For the text-containing cell, return its midpoint in [X, Y] coordinate format. 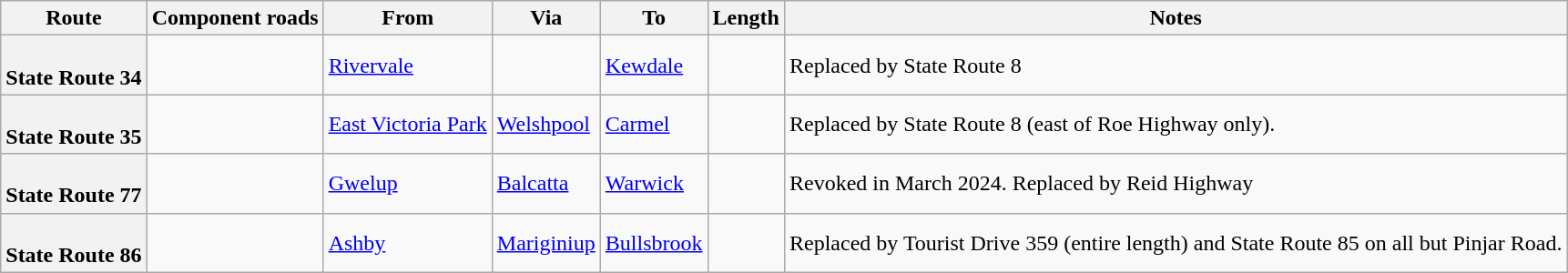
State Route 34 [74, 66]
State Route 35 [74, 124]
Kewdale [654, 66]
Replaced by State Route 8 [1175, 66]
Rivervale [408, 66]
Via [546, 18]
To [654, 18]
Ashby [408, 242]
Welshpool [546, 124]
Balcatta [546, 184]
Bullsbrook [654, 242]
Gwelup [408, 184]
Revoked in March 2024. Replaced by Reid Highway [1175, 184]
Route [74, 18]
Warwick [654, 184]
Notes [1175, 18]
State Route 86 [74, 242]
Carmel [654, 124]
State Route 77 [74, 184]
Replaced by Tourist Drive 359 (entire length) and State Route 85 on all but Pinjar Road. [1175, 242]
From [408, 18]
Component roads [235, 18]
Mariginiup [546, 242]
Replaced by State Route 8 (east of Roe Highway only). [1175, 124]
Length [746, 18]
East Victoria Park [408, 124]
